Output the (X, Y) coordinate of the center of the cell containing the given text.  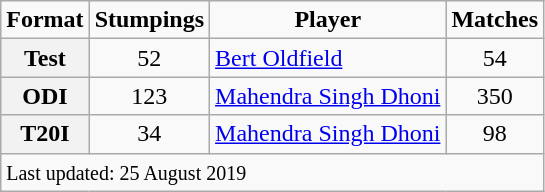
Player (328, 20)
Matches (495, 20)
Format (45, 20)
123 (149, 96)
T20I (45, 134)
34 (149, 134)
52 (149, 58)
Test (45, 58)
350 (495, 96)
ODI (45, 96)
Bert Oldfield (328, 58)
54 (495, 58)
98 (495, 134)
Stumpings (149, 20)
Last updated: 25 August 2019 (272, 172)
